Determine the (X, Y) coordinate at the center of the cell enclosing the given text.  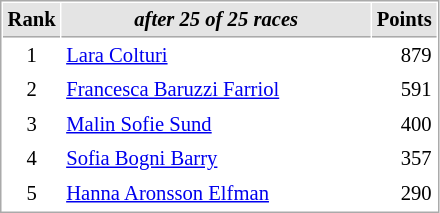
591 (404, 90)
1 (32, 56)
Sofia Bogni Barry (216, 158)
Lara Colturi (216, 56)
Malin Sofie Sund (216, 124)
3 (32, 124)
5 (32, 194)
Rank (32, 20)
2 (32, 90)
4 (32, 158)
400 (404, 124)
Hanna Aronsson Elfman (216, 194)
879 (404, 56)
after 25 of 25 races (216, 20)
Points (404, 20)
290 (404, 194)
Francesca Baruzzi Farriol (216, 90)
357 (404, 158)
